Provide the (x, y) coordinate of the cell's center where the given text is located.  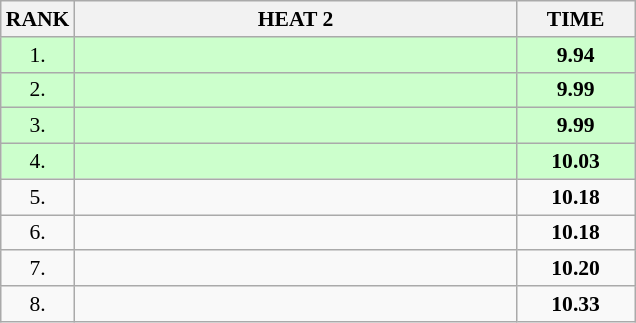
HEAT 2 (295, 19)
4. (38, 162)
1. (38, 55)
TIME (576, 19)
6. (38, 233)
9.94 (576, 55)
10.20 (576, 269)
3. (38, 126)
8. (38, 304)
10.03 (576, 162)
10.33 (576, 304)
RANK (38, 19)
2. (38, 90)
5. (38, 197)
7. (38, 269)
